Output the (X, Y) coordinate of the center of the cell containing the given text.  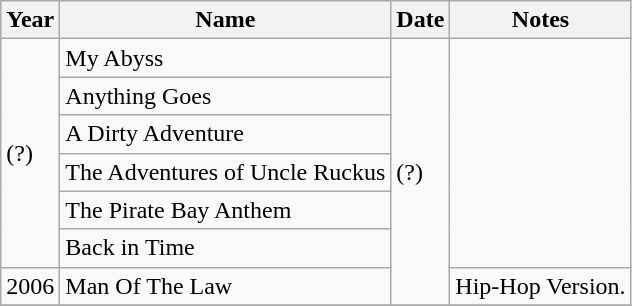
Notes (540, 20)
Hip-Hop Version. (540, 286)
Name (226, 20)
Man Of The Law (226, 286)
A Dirty Adventure (226, 134)
Back in Time (226, 248)
Anything Goes (226, 96)
Date (420, 20)
The Pirate Bay Anthem (226, 210)
2006 (30, 286)
Year (30, 20)
The Adventures of Uncle Ruckus (226, 172)
My Abyss (226, 58)
